Locate the cell with the specified text and output its (x, y) center coordinate. 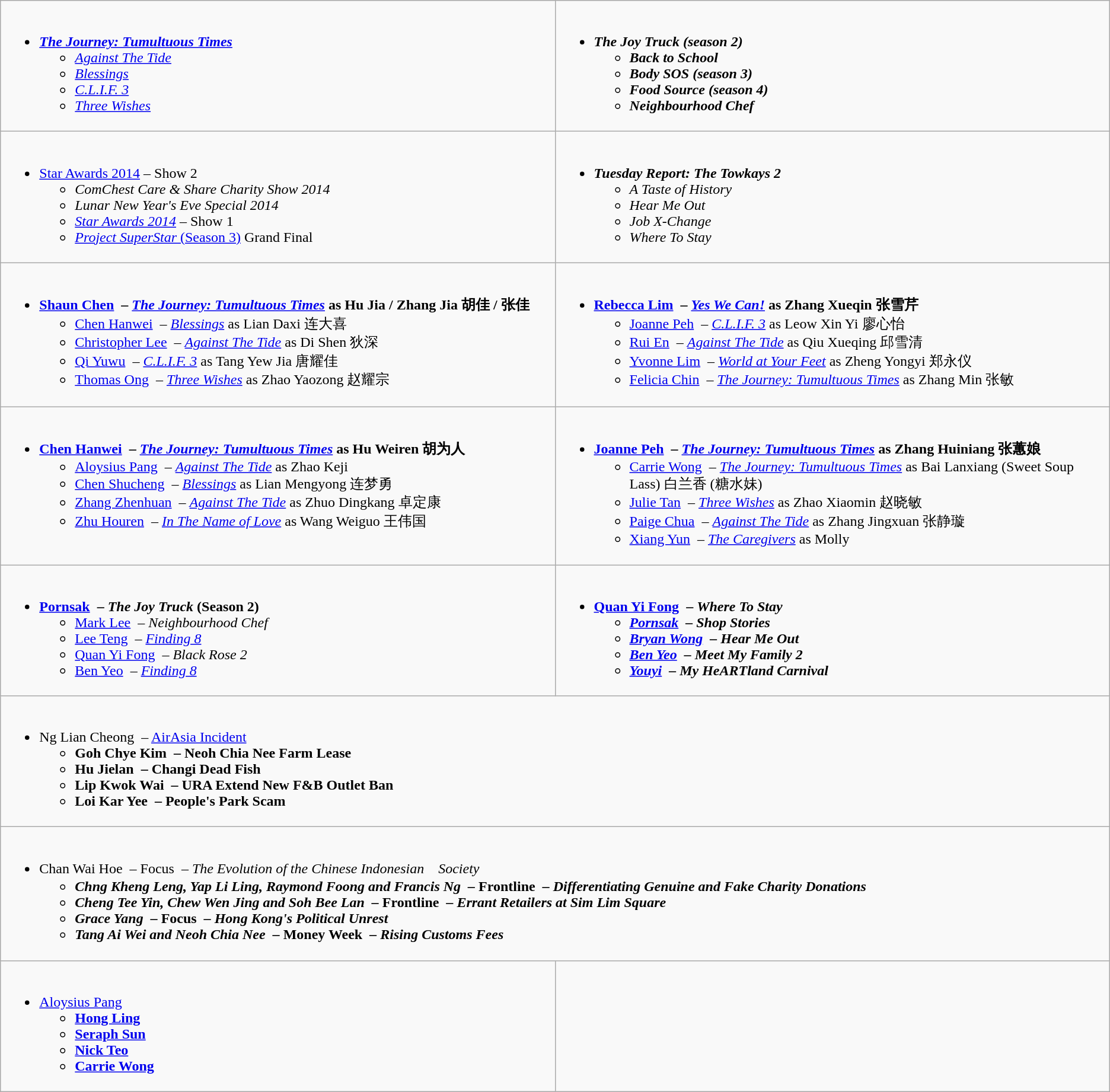
Pornsak – The Joy Truck (Season 2)Mark Lee – Neighbourhood ChefLee Teng – Finding 8Quan Yi Fong – Black Rose 2Ben Yeo – Finding 8 (277, 630)
Tuesday Report: The Towkays 2A Taste of HistoryHear Me OutJob X-ChangeWhere To Stay (832, 197)
Quan Yi Fong – Where To StayPornsak – Shop StoriesBryan Wong – Hear Me OutBen Yeo – Meet My Family 2Youyi – My HeARTland Carnival (832, 630)
The Joy Truck (season 2) Back to SchoolBody SOS (season 3)Food Source (season 4)Neighbourhood Chef (832, 66)
Aloysius PangHong LingSeraph SunNick TeoCarrie Wong (277, 1026)
The Journey: Tumultuous TimesAgainst The TideBlessingsC.L.I.F. 3Three Wishes (277, 66)
